Return the [X, Y] coordinate for the center point of the cell that contains the specified text.  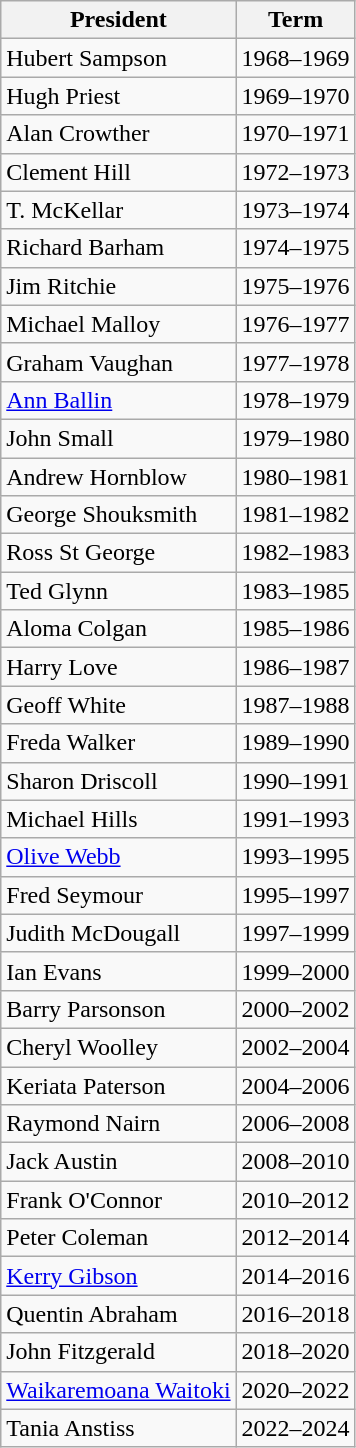
Ross St George [118, 553]
2022–2024 [296, 1428]
Jim Ritchie [118, 286]
Olive Webb [118, 857]
President [118, 20]
1978–1979 [296, 400]
Geoff White [118, 705]
Michael Hills [118, 819]
Alan Crowther [118, 134]
1970–1971 [296, 134]
Richard Barham [118, 248]
Ted Glynn [118, 591]
Hugh Priest [118, 96]
Keriata Paterson [118, 1085]
Ann Ballin [118, 400]
Frank O'Connor [118, 1200]
Barry Parsonson [118, 1009]
1974–1975 [296, 248]
1982–1983 [296, 553]
Freda Walker [118, 743]
2018–2020 [296, 1352]
1975–1976 [296, 286]
2006–2008 [296, 1124]
1990–1991 [296, 781]
Andrew Hornblow [118, 477]
Judith McDougall [118, 933]
2012–2014 [296, 1238]
Ian Evans [118, 971]
1973–1974 [296, 210]
2008–2010 [296, 1162]
George Shouksmith [118, 515]
2000–2002 [296, 1009]
1985–1986 [296, 629]
1983–1985 [296, 591]
Kerry Gibson [118, 1276]
2014–2016 [296, 1276]
1976–1977 [296, 324]
Cheryl Woolley [118, 1047]
2020–2022 [296, 1390]
John Fitzgerald [118, 1352]
1991–1993 [296, 819]
Raymond Nairn [118, 1124]
1981–1982 [296, 515]
2002–2004 [296, 1047]
1997–1999 [296, 933]
Graham Vaughan [118, 362]
T. McKellar [118, 210]
1995–1997 [296, 895]
1999–2000 [296, 971]
Peter Coleman [118, 1238]
2010–2012 [296, 1200]
Harry Love [118, 667]
Quentin Abraham [118, 1314]
Michael Malloy [118, 324]
1989–1990 [296, 743]
John Small [118, 438]
1972–1973 [296, 172]
Hubert Sampson [118, 58]
Fred Seymour [118, 895]
2004–2006 [296, 1085]
1979–1980 [296, 438]
Aloma Colgan [118, 629]
1986–1987 [296, 667]
Jack Austin [118, 1162]
1977–1978 [296, 362]
Term [296, 20]
1993–1995 [296, 857]
Sharon Driscoll [118, 781]
1969–1970 [296, 96]
Clement Hill [118, 172]
2016–2018 [296, 1314]
Waikaremoana Waitoki [118, 1390]
1968–1969 [296, 58]
Tania Anstiss [118, 1428]
1980–1981 [296, 477]
1987–1988 [296, 705]
